From the cell containing the given text, extract its center point as [x, y] coordinate. 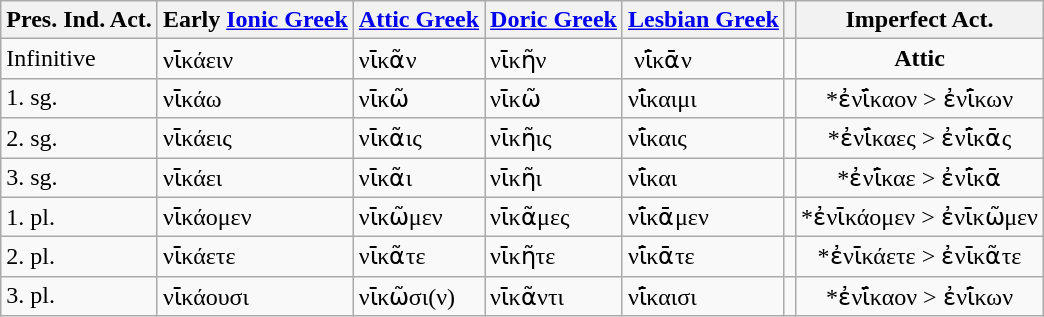
νῑ́και [703, 178]
1. pl. [80, 217]
νῑκᾶις [418, 138]
νῑκᾶτε [418, 257]
νῑκῆι [554, 178]
νῑ́καις [703, 138]
2. pl. [80, 257]
νῑκᾶν [418, 59]
νῑκᾶμες [554, 217]
Attic Greek [418, 20]
νῑκῆις [554, 138]
νῑκάω [255, 98]
νῑκάομεν [255, 217]
νῑκάουσι [255, 296]
νῑ́κᾱμεν [703, 217]
νῑκᾶντι [554, 296]
*ἐνῑκάομεν > ἐνῑκῶμεν [920, 217]
*ἐνῑ́καε > ἐνῑ́κᾱ [920, 178]
νῑκάει [255, 178]
*ἐνῑ́καες > ἐνῑ́κᾱς [920, 138]
νῑ́καισι [703, 296]
Attic [920, 59]
νῑκᾶι [418, 178]
Doric Greek [554, 20]
νῑ́κᾱν [703, 59]
Imperfect Act. [920, 20]
Early Ionic Greek [255, 20]
Infinitive [80, 59]
νῑκάεις [255, 138]
νῑ́κᾱτε [703, 257]
νῑκῆτε [554, 257]
3. sg. [80, 178]
νῑκῶμεν [418, 217]
νῑκῶσι(ν) [418, 296]
νῑ́καιμι [703, 98]
Lesbian Greek [703, 20]
1. sg. [80, 98]
3. pl. [80, 296]
2. sg. [80, 138]
νῑκάετε [255, 257]
νῑκῆν [554, 59]
Pres. Ind. Act. [80, 20]
νῑκάειν [255, 59]
*ἐνῑκάετε > ἐνῑκᾶτε [920, 257]
